Scan for the cell matching the given text and deliver its [X, Y] coordinate at center. 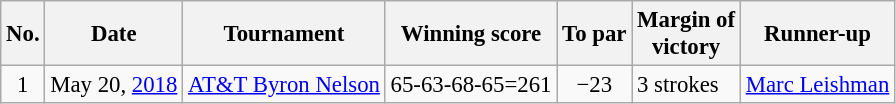
65-63-68-65=261 [471, 85]
Margin ofvictory [686, 34]
Runner-up [817, 34]
Winning score [471, 34]
No. [23, 34]
AT&T Byron Nelson [284, 85]
−23 [594, 85]
1 [23, 85]
Marc Leishman [817, 85]
To par [594, 34]
Date [114, 34]
3 strokes [686, 85]
Tournament [284, 34]
May 20, 2018 [114, 85]
